Return the (X, Y) coordinate for the center point of the cell that contains the specified text.  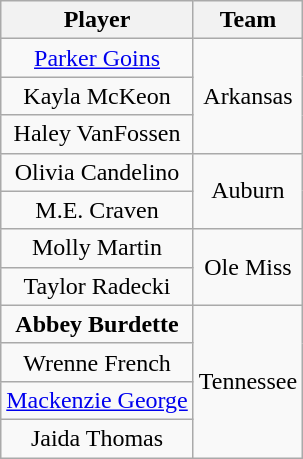
Olivia Candelino (98, 172)
Haley VanFossen (98, 134)
Arkansas (248, 96)
Ole Miss (248, 267)
Wrenne French (98, 362)
Jaida Thomas (98, 438)
Auburn (248, 191)
Parker Goins (98, 58)
Abbey Burdette (98, 324)
Kayla McKeon (98, 96)
M.E. Craven (98, 210)
Tennessee (248, 381)
Taylor Radecki (98, 286)
Team (248, 20)
Player (98, 20)
Molly Martin (98, 248)
Mackenzie George (98, 400)
